Extract the [X, Y] coordinate from the center of the cell holding the provided text.  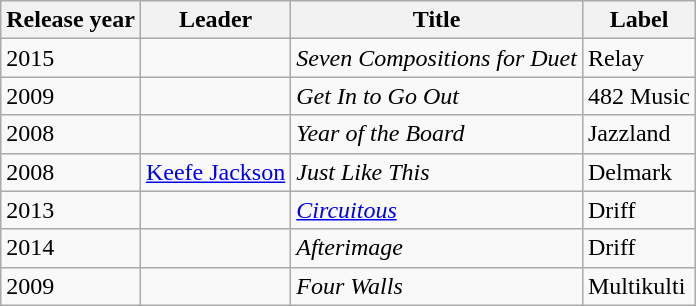
Relay [638, 58]
Circuitous [437, 210]
2015 [71, 58]
Delmark [638, 172]
2013 [71, 210]
Seven Compositions for Duet [437, 58]
Leader [215, 20]
Get In to Go Out [437, 96]
Label [638, 20]
Just Like This [437, 172]
Afterimage [437, 248]
Jazzland [638, 134]
2014 [71, 248]
Four Walls [437, 286]
Multikulti [638, 286]
Title [437, 20]
482 Music [638, 96]
Release year [71, 20]
Year of the Board [437, 134]
Keefe Jackson [215, 172]
